Scan for the cell matching the given text and deliver its [X, Y] coordinate at center. 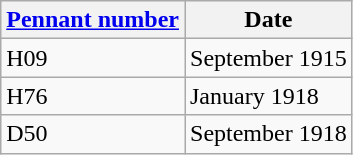
H76 [93, 96]
Date [268, 20]
September 1915 [268, 58]
September 1918 [268, 134]
H09 [93, 58]
D50 [93, 134]
Pennant number [93, 20]
January 1918 [268, 96]
